Return [X, Y] of the center of cell containing provided text 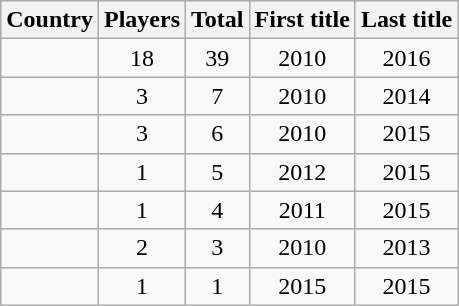
Last title [406, 20]
2012 [302, 172]
2 [142, 248]
Total [218, 20]
2013 [406, 248]
7 [218, 96]
39 [218, 58]
6 [218, 134]
5 [218, 172]
2011 [302, 210]
2016 [406, 58]
First title [302, 20]
2014 [406, 96]
Country [50, 20]
4 [218, 210]
Players [142, 20]
18 [142, 58]
